For the text-containing cell, return its midpoint in [X, Y] coordinate format. 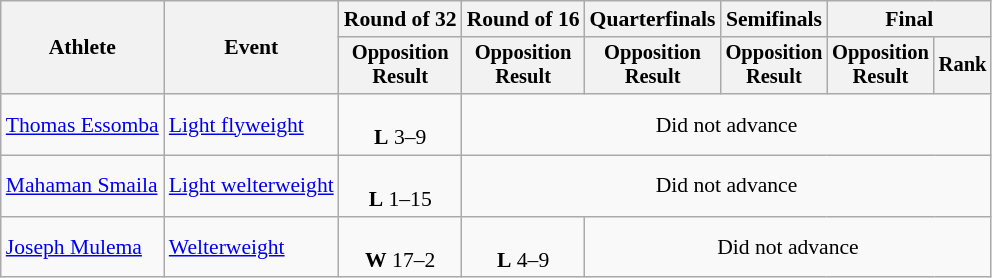
Athlete [82, 48]
L 4–9 [524, 248]
L 3–9 [400, 124]
Mahaman Smaila [82, 186]
Thomas Essomba [82, 124]
L 1–15 [400, 186]
Light flyweight [252, 124]
Final [909, 19]
Event [252, 48]
Quarterfinals [653, 19]
W 17–2 [400, 248]
Round of 16 [524, 19]
Semifinals [774, 19]
Rank [963, 66]
Light welterweight [252, 186]
Round of 32 [400, 19]
Joseph Mulema [82, 248]
Welterweight [252, 248]
